Scan for the cell matching the given text and deliver its [X, Y] coordinate at center. 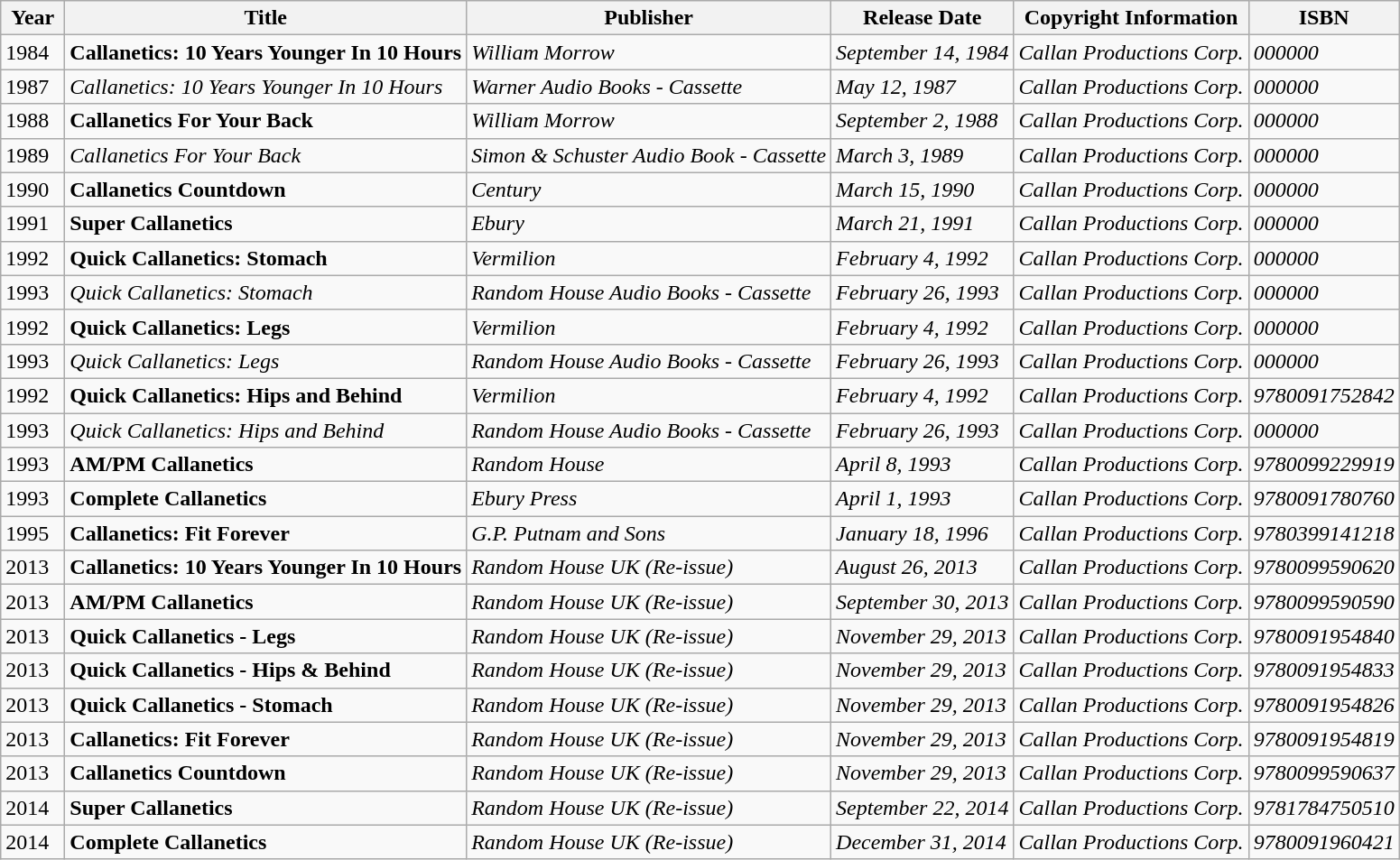
1988 [32, 121]
9780099590590 [1323, 602]
Publisher [649, 18]
Year [32, 18]
Quick Callanetics - Legs [265, 636]
Random House [649, 465]
September 14, 1984 [923, 52]
Ebury [649, 224]
9780091954833 [1323, 670]
December 31, 2014 [923, 842]
September 22, 2014 [923, 808]
Quick Callanetics - Stomach [265, 705]
1987 [32, 87]
1989 [32, 155]
April 8, 1993 [923, 465]
9780099590637 [1323, 773]
August 26, 2013 [923, 568]
9780099229919 [1323, 465]
9781784750510 [1323, 808]
9780091954840 [1323, 636]
9780091954826 [1323, 705]
April 1, 1993 [923, 499]
9780091960421 [1323, 842]
Copyright Information [1131, 18]
January 18, 1996 [923, 533]
G.P. Putnam and Sons [649, 533]
Simon & Schuster Audio Book - Cassette [649, 155]
September 2, 1988 [923, 121]
March 21, 1991 [923, 224]
1995 [32, 533]
ISBN [1323, 18]
Title [265, 18]
9780399141218 [1323, 533]
Release Date [923, 18]
9780091954819 [1323, 739]
1984 [32, 52]
1990 [32, 190]
1991 [32, 224]
March 3, 1989 [923, 155]
May 12, 1987 [923, 87]
9780091752842 [1323, 395]
Century [649, 190]
Warner Audio Books - Cassette [649, 87]
March 15, 1990 [923, 190]
Ebury Press [649, 499]
9780099590620 [1323, 568]
September 30, 2013 [923, 602]
9780091780760 [1323, 499]
Quick Callanetics - Hips & Behind [265, 670]
